Scan for the cell matching the given text and deliver its (x, y) coordinate at center. 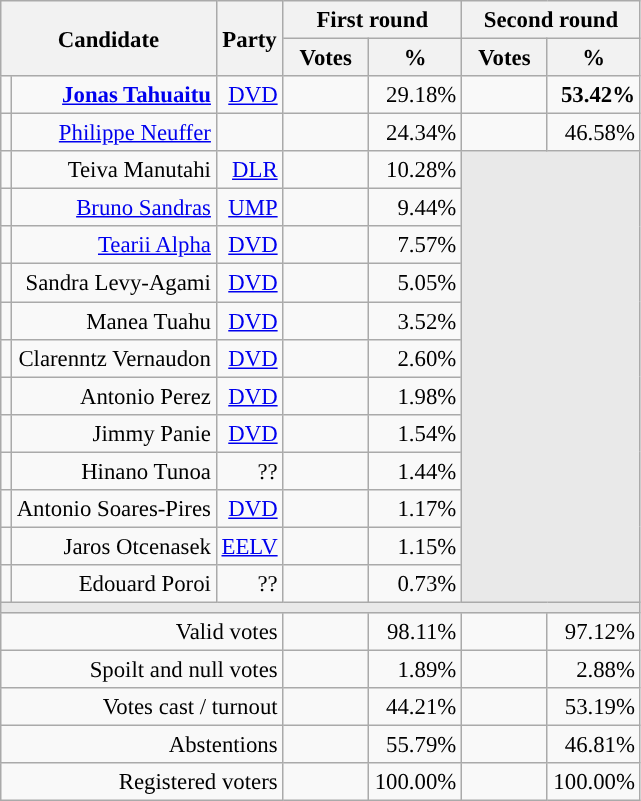
Edouard Poroi (114, 584)
Spoilt and null votes (142, 670)
53.19% (594, 707)
Registered voters (142, 782)
Party (250, 38)
Bruno Sandras (114, 208)
2.60% (416, 358)
Manea Tuahu (114, 321)
Jimmy Panie (114, 433)
Hinano Tunoa (114, 471)
Votes cast / turnout (142, 707)
EELV (250, 546)
5.05% (416, 283)
Sandra Levy-Agami (114, 283)
Philippe Neuffer (114, 133)
9.44% (416, 208)
98.11% (416, 632)
46.81% (594, 745)
10.28% (416, 170)
1.15% (416, 546)
24.34% (416, 133)
First round (372, 20)
53.42% (594, 95)
2.88% (594, 670)
1.89% (416, 670)
55.79% (416, 745)
Jonas Tahuaitu (114, 95)
1.17% (416, 509)
Antonio Perez (114, 396)
Teiva Manutahi (114, 170)
Candidate (108, 38)
Antonio Soares-Pires (114, 509)
1.54% (416, 433)
44.21% (416, 707)
97.12% (594, 632)
0.73% (416, 584)
1.98% (416, 396)
7.57% (416, 245)
Tearii Alpha (114, 245)
Valid votes (142, 632)
46.58% (594, 133)
UMP (250, 208)
Jaros Otcenasek (114, 546)
29.18% (416, 95)
1.44% (416, 471)
Clarenntz Vernaudon (114, 358)
Abstentions (142, 745)
DLR (250, 170)
3.52% (416, 321)
Second round (552, 20)
